Detect which cell encompasses the target text, then output its [x, y] center coordinate. 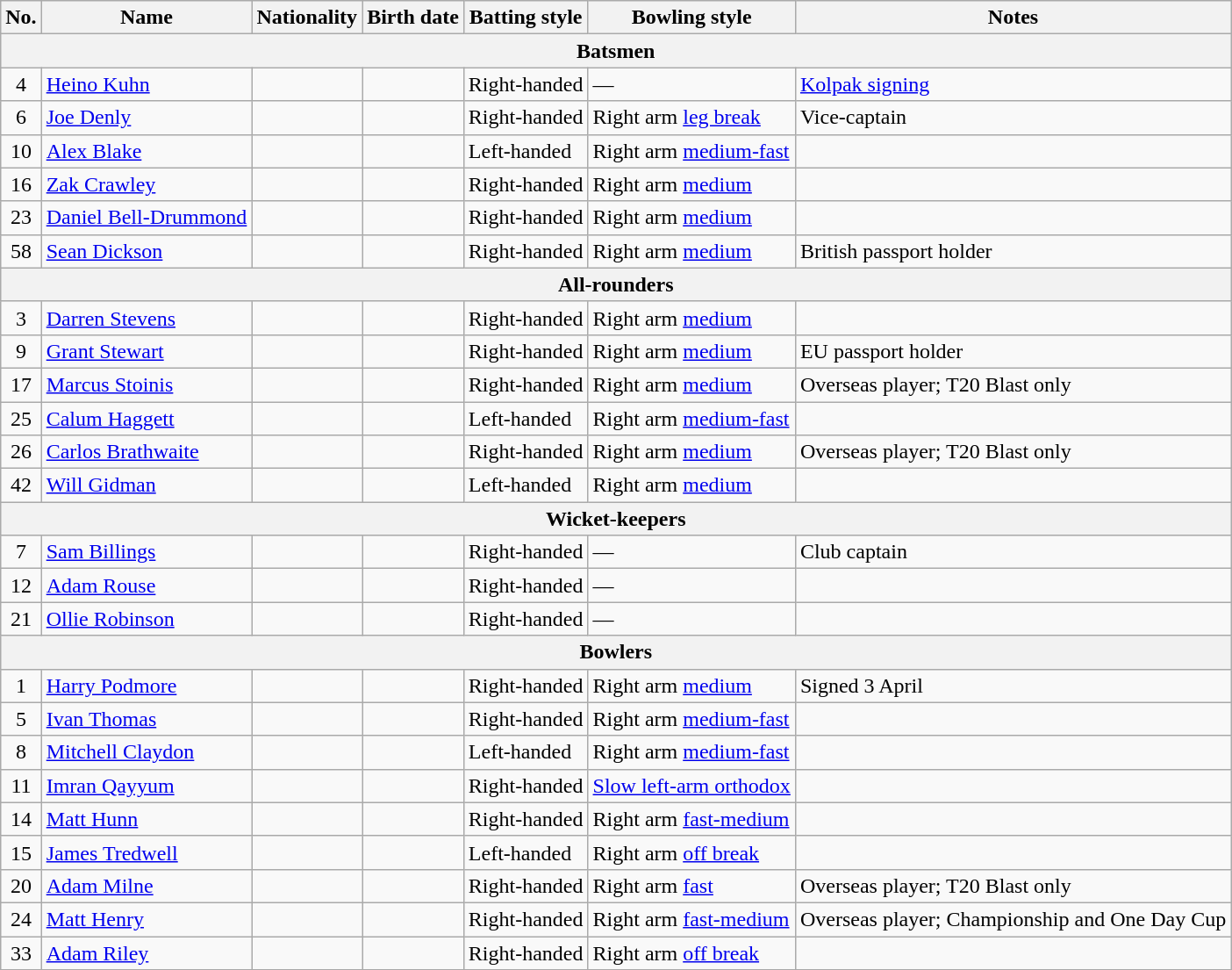
All-rounders [616, 284]
6 [21, 118]
Zak Crawley [147, 184]
Vice-captain [1013, 118]
Alex Blake [147, 151]
16 [21, 184]
42 [21, 485]
23 [21, 218]
Carlos Brathwaite [147, 452]
Adam Rouse [147, 586]
Heino Kuhn [147, 84]
8 [21, 752]
Marcus Stoinis [147, 384]
EU passport holder [1013, 351]
4 [21, 84]
Batting style [526, 18]
Slow left-arm orthodox [691, 786]
Darren Stevens [147, 318]
10 [21, 151]
Mitchell Claydon [147, 752]
1 [21, 686]
9 [21, 351]
15 [21, 852]
Bowlers [616, 652]
Imran Qayyum [147, 786]
Calum Haggett [147, 419]
Batsmen [616, 51]
20 [21, 886]
17 [21, 384]
5 [21, 719]
26 [21, 452]
3 [21, 318]
Harry Podmore [147, 686]
Nationality [307, 18]
12 [21, 586]
25 [21, 419]
Matt Hunn [147, 819]
Adam Riley [147, 952]
Ivan Thomas [147, 719]
Club captain [1013, 552]
Matt Henry [147, 919]
58 [21, 251]
Bowling style [691, 18]
Sean Dickson [147, 251]
No. [21, 18]
7 [21, 552]
Notes [1013, 18]
Name [147, 18]
Daniel Bell-Drummond [147, 218]
21 [21, 619]
British passport holder [1013, 251]
Kolpak signing [1013, 84]
Wicket-keepers [616, 519]
Signed 3 April [1013, 686]
24 [21, 919]
Overseas player; Championship and One Day Cup [1013, 919]
33 [21, 952]
Sam Billings [147, 552]
Adam Milne [147, 886]
Joe Denly [147, 118]
Birth date [413, 18]
Right arm fast [691, 886]
11 [21, 786]
Ollie Robinson [147, 619]
James Tredwell [147, 852]
14 [21, 819]
Right arm leg break [691, 118]
Grant Stewart [147, 351]
Will Gidman [147, 485]
